Identify which cell holds the provided text, then report its (X, Y) central coordinate. 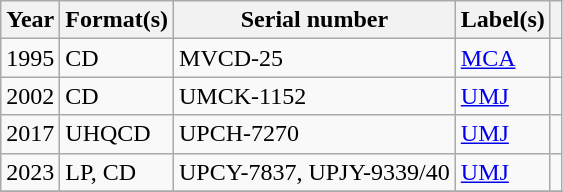
UPCY-7837, UPJY-9339/40 (315, 172)
Format(s) (117, 20)
Label(s) (502, 20)
UMCK-1152 (315, 96)
2023 (30, 172)
Year (30, 20)
LP, CD (117, 172)
2002 (30, 96)
UHQCD (117, 134)
Serial number (315, 20)
MVCD-25 (315, 58)
2017 (30, 134)
1995 (30, 58)
MCA (502, 58)
UPCH-7270 (315, 134)
